Identify which cell holds the provided text, then report its [X, Y] central coordinate. 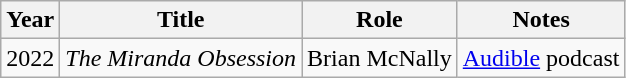
Role [380, 20]
Year [30, 20]
Notes [541, 20]
Title [181, 20]
Brian McNally [380, 58]
Audible podcast [541, 58]
The Miranda Obsession [181, 58]
2022 [30, 58]
